Pinpoint the cell where the given text exists, returning its (X, Y) midpoint coordinate. 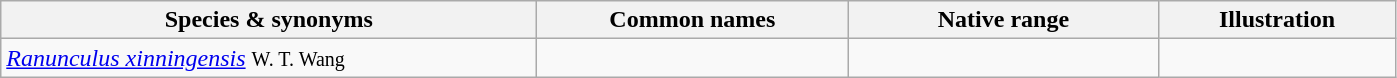
Native range (1004, 20)
Ranunculus xinningensis W. T. Wang (269, 58)
Common names (692, 20)
Illustration (1277, 20)
Species & synonyms (269, 20)
